Provide the [x, y] coordinate of the cell's center where the given text is located.  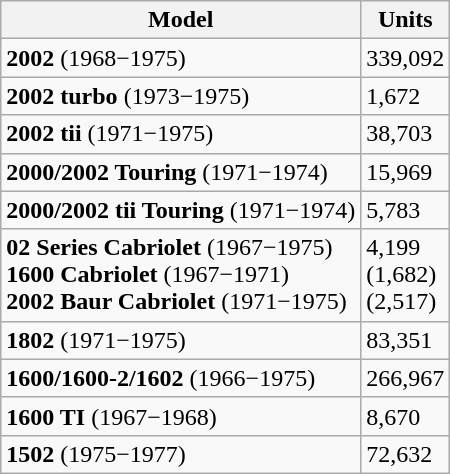
1600/1600-2/1602 (1966−1975) [181, 378]
15,969 [406, 172]
5,783 [406, 210]
72,632 [406, 454]
02 Series Cabriolet (1967−1975)1600 Cabriolet (1967−1971)2002 Baur Cabriolet (1971−1975) [181, 275]
1802 (1971−1975) [181, 340]
2002 turbo (1973−1975) [181, 96]
266,967 [406, 378]
1502 (1975−1977) [181, 454]
83,351 [406, 340]
4,199 (1,682) (2,517) [406, 275]
2002 tii (1971−1975) [181, 134]
1,672 [406, 96]
2000/2002 tii Touring (1971−1974) [181, 210]
2002 (1968−1975) [181, 58]
339,092 [406, 58]
2000/2002 Touring (1971−1974) [181, 172]
Model [181, 20]
1600 TI (1967−1968) [181, 416]
38,703 [406, 134]
8,670 [406, 416]
Units [406, 20]
